From the cell containing the given text, extract its center point as (x, y) coordinate. 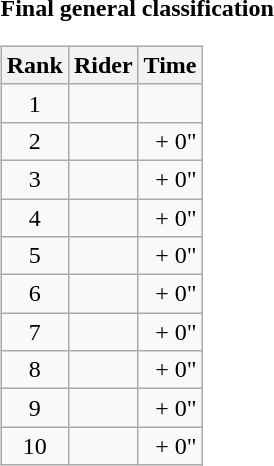
1 (34, 103)
Rank (34, 65)
Time (170, 65)
5 (34, 256)
2 (34, 141)
7 (34, 332)
Rider (103, 65)
9 (34, 408)
3 (34, 179)
8 (34, 370)
10 (34, 446)
4 (34, 217)
6 (34, 294)
